Capture the cell that displays the provided text and extract its (x, y) central coordinate. 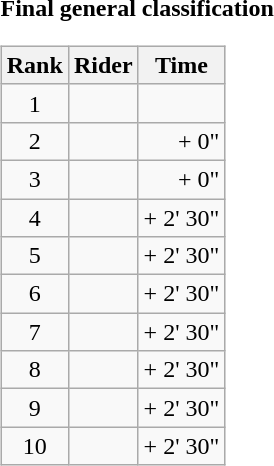
7 (34, 332)
8 (34, 370)
5 (34, 256)
6 (34, 294)
Rank (34, 65)
4 (34, 217)
Time (182, 65)
2 (34, 141)
9 (34, 408)
3 (34, 179)
10 (34, 446)
Rider (103, 65)
1 (34, 103)
